Capture the cell that displays the provided text and extract its (X, Y) central coordinate. 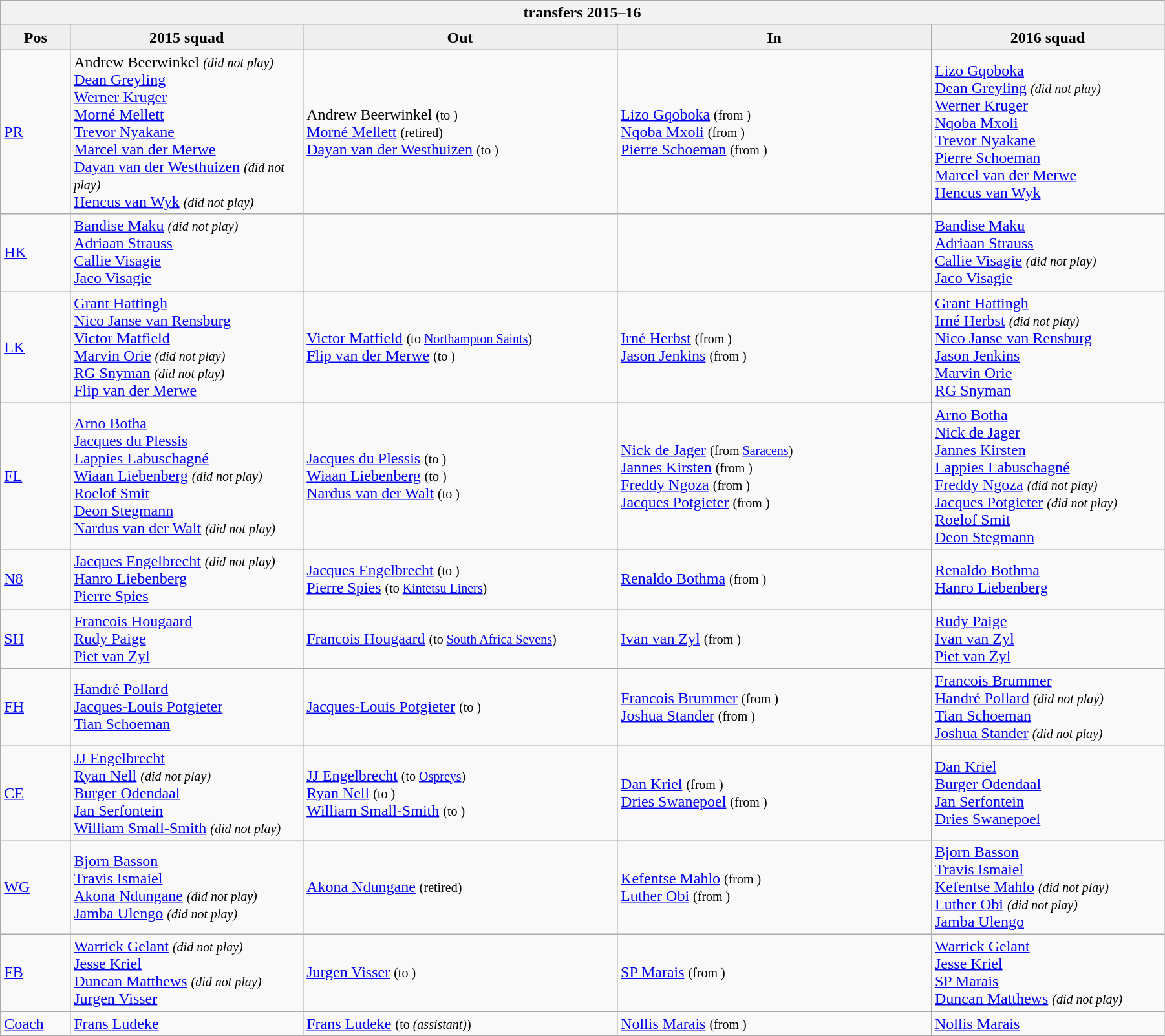
Ivan van Zyl (from ) (775, 639)
Warrick GelantJesse KrielSP MaraisDuncan Matthews (did not play) (1047, 972)
Renaldo Bothma (from ) (775, 579)
2016 squad (1047, 37)
Akona Ndungane (retired) (460, 887)
Francois BrummerHandré Pollard (did not play)Tian SchoemanJoshua Stander (did not play) (1047, 707)
Francois HougaardRudy PaigePiet van Zyl (187, 639)
FL (36, 476)
JJ Engelbrecht (to Ospreys) Ryan Nell (to ) William Small-Smith (to ) (460, 792)
transfers 2015–16 (582, 13)
LK (36, 346)
Handré PollardJacques-Louis PotgieterTian Schoeman (187, 707)
Arno BothaJacques du PlessisLappies LabuschagnéWiaan Liebenberg (did not play)Roelof SmitDeon StegmannNardus van der Walt (did not play) (187, 476)
Grant HattinghIrné Herbst (did not play)Nico Janse van RensburgJason JenkinsMarvin OrieRG Snyman (1047, 346)
FB (36, 972)
Jacques Engelbrecht (to ) Pierre Spies (to Kintetsu Liners) (460, 579)
Francois Hougaard (to South Africa Sevens) (460, 639)
CE (36, 792)
Dan Kriel (from ) Dries Swanepoel (from ) (775, 792)
Bjorn BassonTravis IsmaielKefentse Mahlo (did not play)Luther Obi (did not play)Jamba Ulengo (1047, 887)
Kefentse Mahlo (from ) Luther Obi (from ) (775, 887)
Arno BothaNick de JagerJannes KirstenLappies LabuschagnéFreddy Ngoza (did not play)Jacques Potgieter (did not play)Roelof SmitDeon Stegmann (1047, 476)
PR (36, 132)
Irné Herbst (from ) Jason Jenkins (from ) (775, 346)
Bandise Maku (did not play)Adriaan StraussCallie VisagieJaco Visagie (187, 252)
Nollis Marais (from ) (775, 1023)
Victor Matfield (to Northampton Saints) Flip van der Merwe (to ) (460, 346)
Bjorn BassonTravis IsmaielAkona Ndungane (did not play)Jamba Ulengo (did not play) (187, 887)
SP Marais (from ) (775, 972)
WG (36, 887)
Rudy PaigeIvan van ZylPiet van Zyl (1047, 639)
Lizo GqobokaDean Greyling (did not play)Werner KrugerNqoba MxoliTrevor NyakanePierre SchoemanMarcel van der MerweHencus van Wyk (1047, 132)
Francois Brummer (from ) Joshua Stander (from ) (775, 707)
2015 squad (187, 37)
N8 (36, 579)
Andrew Beerwinkel (to ) Morné Mellett (retired) Dayan van der Westhuizen (to ) (460, 132)
Lizo Gqoboka (from ) Nqoba Mxoli (from ) Pierre Schoeman (from ) (775, 132)
In (775, 37)
FH (36, 707)
JJ EngelbrechtRyan Nell (did not play)Burger OdendaalJan SerfonteinWilliam Small-Smith (did not play) (187, 792)
SH (36, 639)
Frans Ludeke (187, 1023)
Nick de Jager (from Saracens) Jannes Kirsten (from ) Freddy Ngoza (from ) Jacques Potgieter (from ) (775, 476)
Jacques Engelbrecht (did not play)Hanro LiebenbergPierre Spies (187, 579)
HK (36, 252)
Coach (36, 1023)
Jacques du Plessis (to ) Wiaan Liebenberg (to ) Nardus van der Walt (to ) (460, 476)
Warrick Gelant (did not play)Jesse KrielDuncan Matthews (did not play)Jurgen Visser (187, 972)
Nollis Marais (1047, 1023)
Bandise MakuAdriaan StraussCallie Visagie (did not play)Jaco Visagie (1047, 252)
Out (460, 37)
Dan KrielBurger OdendaalJan SerfonteinDries Swanepoel (1047, 792)
Pos (36, 37)
Grant HattinghNico Janse van RensburgVictor MatfieldMarvin Orie (did not play)RG Snyman (did not play)Flip van der Merwe (187, 346)
Jacques-Louis Potgieter (to ) (460, 707)
Jurgen Visser (to ) (460, 972)
Frans Ludeke (to (assistant)) (460, 1023)
Renaldo BothmaHanro Liebenberg (1047, 579)
